Locate the cell with the specified text and output its (x, y) center coordinate. 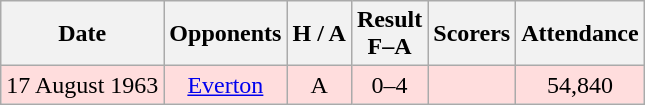
0–4 (389, 85)
A (319, 85)
17 August 1963 (82, 85)
ResultF–A (389, 34)
Everton (226, 85)
Opponents (226, 34)
H / A (319, 34)
Scorers (472, 34)
Attendance (580, 34)
Date (82, 34)
54,840 (580, 85)
